Detect which cell encompasses the target text, then output its (x, y) center coordinate. 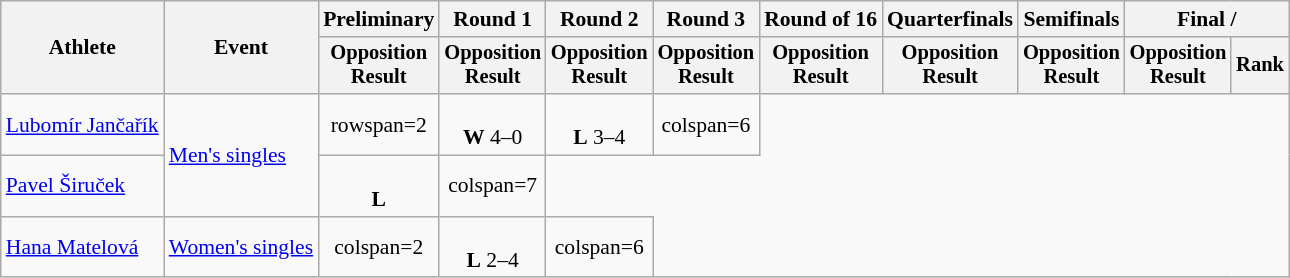
L 2–4 (492, 248)
Women's singles (241, 248)
Round of 16 (820, 19)
Round 1 (492, 19)
Athlete (82, 48)
Final / (1207, 19)
colspan=7 (492, 186)
Quarterfinals (950, 19)
Semifinals (1072, 19)
Hana Matelová (82, 248)
Event (241, 48)
L 3–4 (600, 124)
rowspan=2 (378, 124)
Pavel Širuček (82, 186)
colspan=2 (378, 248)
Men's singles (241, 155)
L (378, 186)
Preliminary (378, 19)
Round 3 (706, 19)
Round 2 (600, 19)
W 4–0 (492, 124)
Rank (1260, 66)
Lubomír Jančařík (82, 124)
